Search for the cell housing the specified text and yield its (x, y) center coordinate. 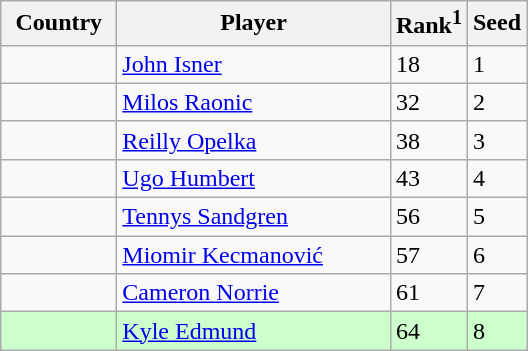
4 (496, 178)
Milos Raonic (254, 102)
61 (428, 293)
1 (496, 64)
38 (428, 140)
6 (496, 255)
8 (496, 331)
John Isner (254, 64)
7 (496, 293)
32 (428, 102)
Country (59, 24)
Seed (496, 24)
57 (428, 255)
Rank1 (428, 24)
56 (428, 217)
5 (496, 217)
18 (428, 64)
Cameron Norrie (254, 293)
Reilly Opelka (254, 140)
43 (428, 178)
Player (254, 24)
Ugo Humbert (254, 178)
64 (428, 331)
2 (496, 102)
Miomir Kecmanović (254, 255)
Tennys Sandgren (254, 217)
Kyle Edmund (254, 331)
3 (496, 140)
